Output the (X, Y) coordinate of the center of the cell containing the given text.  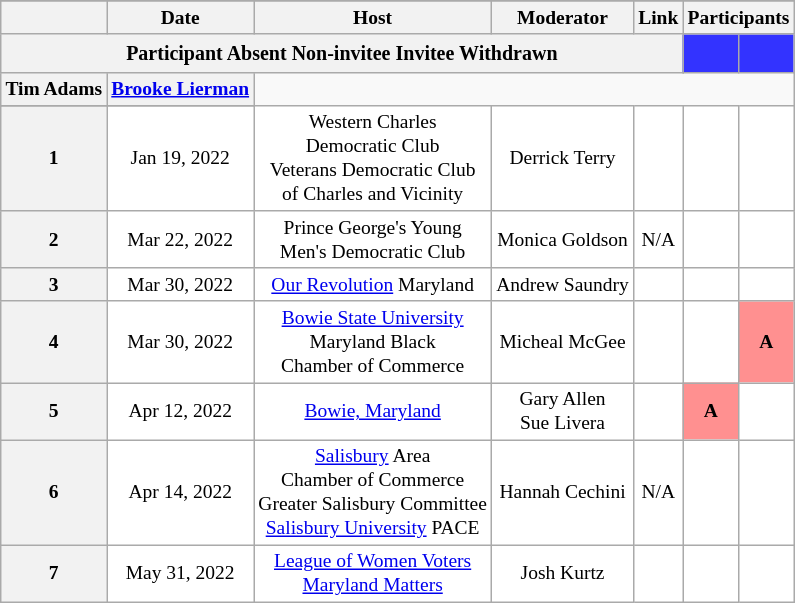
Date (180, 18)
Andrew Saundry (563, 284)
Jan 19, 2022 (180, 158)
Bowie, Maryland (373, 410)
Moderator (563, 18)
Bowie State UniversityMaryland BlackChamber of Commerce (373, 342)
Apr 14, 2022 (180, 492)
3 (54, 284)
Mar 22, 2022 (180, 240)
Tim Adams (54, 88)
Salisbury AreaChamber of CommerceGreater Salisbury CommitteeSalisbury University PACE (373, 492)
6 (54, 492)
Micheal McGee (563, 342)
Prince George's YoungMen's Democratic Club (373, 240)
May 31, 2022 (180, 574)
Link (658, 18)
Brooke Lierman (180, 88)
Our Revolution Maryland (373, 284)
Participant Absent Non-invitee Invitee Withdrawn (342, 53)
League of Women VotersMaryland Matters (373, 574)
4 (54, 342)
Host (373, 18)
Monica Goldson (563, 240)
7 (54, 574)
Derrick Terry (563, 158)
2 (54, 240)
Participants (738, 18)
Apr 12, 2022 (180, 410)
Gary AllenSue Livera (563, 410)
Josh Kurtz (563, 574)
Western CharlesDemocratic ClubVeterans Democratic Clubof Charles and Vicinity (373, 158)
5 (54, 410)
Hannah Cechini (563, 492)
1 (54, 158)
